From the cell containing the given text, extract its center point as (x, y) coordinate. 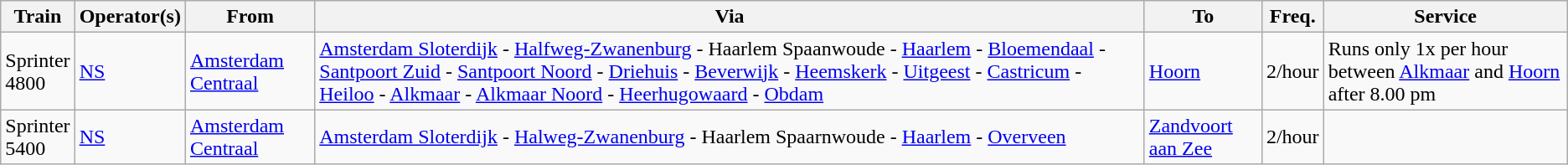
Zandvoort aan Zee (1203, 137)
Operator(s) (130, 17)
Sprinter5400 (38, 137)
Amsterdam Sloterdijk - Halweg-Zwanenburg - Haarlem Spaarnwoude - Haarlem - Overveen (730, 137)
Runs only 1x per hour between Alkmaar and Hoorn after 8.00 pm (1446, 71)
Train (38, 17)
Freq. (1292, 17)
To (1203, 17)
From (250, 17)
Hoorn (1203, 71)
Via (730, 17)
Sprinter4800 (38, 71)
Service (1446, 17)
